Pinpoint the cell where the given text exists, returning its [X, Y] midpoint coordinate. 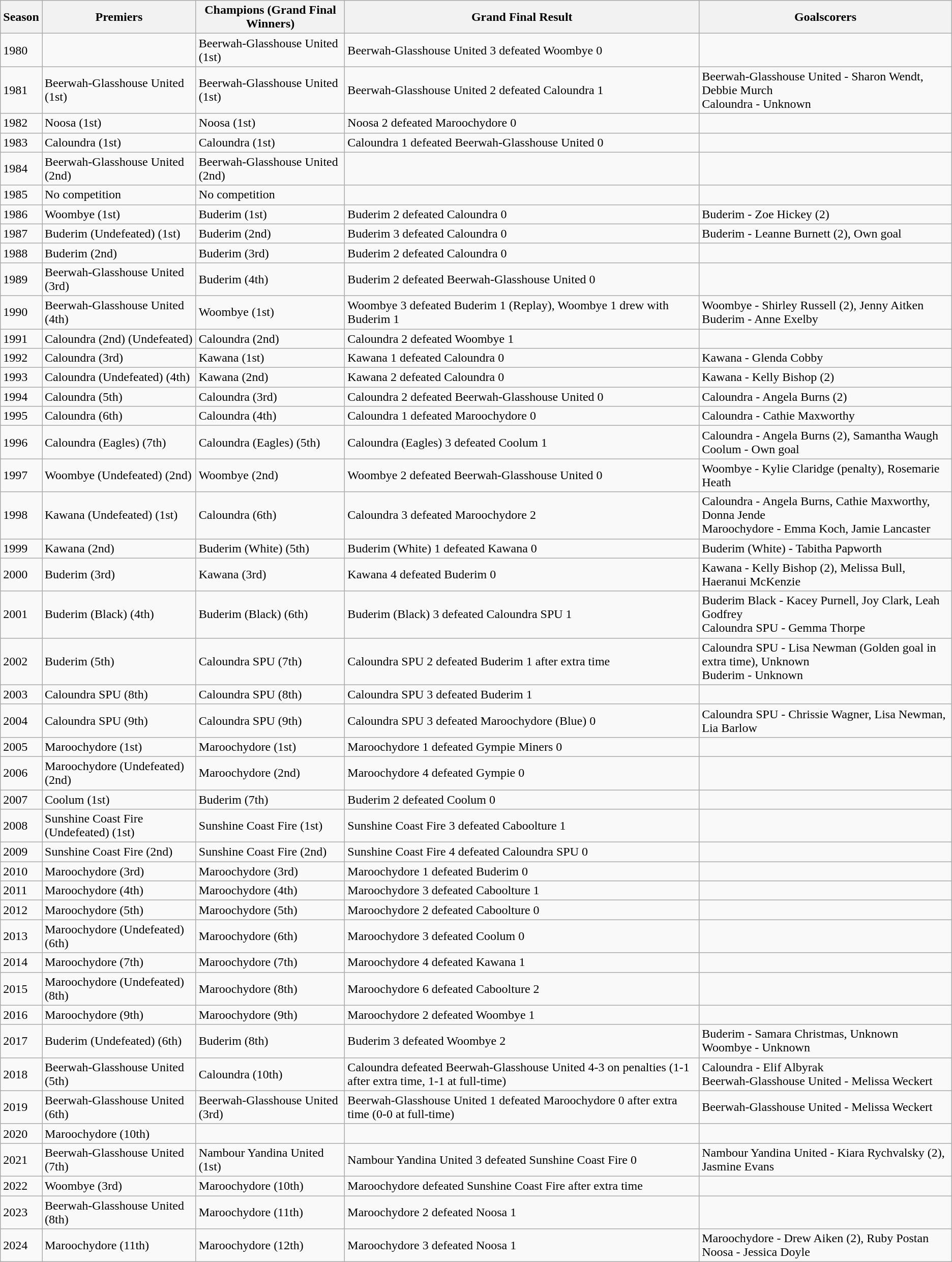
1986 [21, 214]
Maroochydore (Undefeated) (2nd) [119, 773]
Coolum (1st) [119, 799]
Buderim (5th) [119, 661]
Woombye (3rd) [119, 1186]
Sunshine Coast Fire (1st) [271, 826]
Beerwah-Glasshouse United 3 defeated Woombye 0 [522, 50]
Caloundra - Angela Burns, Cathie Maxworthy, Donna JendeMaroochydore - Emma Koch, Jamie Lancaster [826, 515]
Caloundra 1 defeated Beerwah-Glasshouse United 0 [522, 142]
Buderim - Leanne Burnett (2), Own goal [826, 233]
Goalscorers [826, 17]
2024 [21, 1245]
Caloundra (2nd) (Undefeated) [119, 338]
Buderim 3 defeated Caloundra 0 [522, 233]
Woombye - Kylie Claridge (penalty), Rosemarie Heath [826, 475]
Woombye 3 defeated Buderim 1 (Replay), Woombye 1 drew with Buderim 1 [522, 312]
1982 [21, 123]
Kawana - Glenda Cobby [826, 358]
Maroochydore 3 defeated Coolum 0 [522, 936]
Woombye (Undefeated) (2nd) [119, 475]
Buderim - Zoe Hickey (2) [826, 214]
Caloundra - Angela Burns (2), Samantha WaughCoolum - Own goal [826, 443]
Caloundra (Undefeated) (4th) [119, 377]
2004 [21, 720]
Beerwah-Glasshouse United (6th) [119, 1107]
2006 [21, 773]
Kawana 1 defeated Caloundra 0 [522, 358]
Caloundra - Cathie Maxworthy [826, 416]
Beerwah-Glasshouse United 1 defeated Maroochydore 0 after extra time (0-0 at full-time) [522, 1107]
Buderim Black - Kacey Purnell, Joy Clark, Leah GodfreyCaloundra SPU - Gemma Thorpe [826, 614]
Grand Final Result [522, 17]
1999 [21, 548]
Kawana 2 defeated Caloundra 0 [522, 377]
Beerwah-Glasshouse United (7th) [119, 1160]
Buderim 3 defeated Woombye 2 [522, 1041]
2016 [21, 1015]
Maroochydore (2nd) [271, 773]
Sunshine Coast Fire (Undefeated) (1st) [119, 826]
Buderim 2 defeated Beerwah-Glasshouse United 0 [522, 279]
Beerwah-Glasshouse United - Sharon Wendt, Debbie MurchCaloundra - Unknown [826, 90]
Caloundra (10th) [271, 1074]
Caloundra defeated Beerwah-Glasshouse United 4-3 on penalties (1-1 after extra time, 1-1 at full-time) [522, 1074]
2001 [21, 614]
Woombye - Shirley Russell (2), Jenny AitkenBuderim - Anne Exelby [826, 312]
Caloundra (Eagles) (7th) [119, 443]
Beerwah-Glasshouse United (5th) [119, 1074]
1992 [21, 358]
2020 [21, 1133]
1991 [21, 338]
Buderim (Black) 3 defeated Caloundra SPU 1 [522, 614]
Buderim (White) - Tabitha Papworth [826, 548]
2007 [21, 799]
Woombye (2nd) [271, 475]
2019 [21, 1107]
2014 [21, 962]
Sunshine Coast Fire 4 defeated Caloundra SPU 0 [522, 852]
1994 [21, 397]
Maroochydore 2 defeated Caboolture 0 [522, 910]
Caloundra 1 defeated Maroochydore 0 [522, 416]
2015 [21, 989]
Maroochydore (8th) [271, 989]
Maroochydore 4 defeated Kawana 1 [522, 962]
1981 [21, 90]
1995 [21, 416]
Caloundra SPU - Lisa Newman (Golden goal in extra time), UnknownBuderim - Unknown [826, 661]
1989 [21, 279]
1987 [21, 233]
Maroochydore 6 defeated Caboolture 2 [522, 989]
Buderim (White) (5th) [271, 548]
Caloundra SPU - Chrissie Wagner, Lisa Newman, Lia Barlow [826, 720]
2009 [21, 852]
1998 [21, 515]
1984 [21, 169]
Caloundra - Elif AlbyrakBeerwah-Glasshouse United - Melissa Weckert [826, 1074]
1983 [21, 142]
Woombye 2 defeated Beerwah-Glasshouse United 0 [522, 475]
Beerwah-Glasshouse United (4th) [119, 312]
2008 [21, 826]
Buderim (4th) [271, 279]
Buderim (Undefeated) (6th) [119, 1041]
Kawana 4 defeated Buderim 0 [522, 575]
Maroochydore defeated Sunshine Coast Fire after extra time [522, 1186]
1985 [21, 195]
2022 [21, 1186]
Maroochydore 1 defeated Buderim 0 [522, 871]
Caloundra (Eagles) (5th) [271, 443]
Buderim (Black) (4th) [119, 614]
Premiers [119, 17]
Buderim (1st) [271, 214]
1990 [21, 312]
Buderim 2 defeated Coolum 0 [522, 799]
Maroochydore (12th) [271, 1245]
Season [21, 17]
Caloundra - Angela Burns (2) [826, 397]
Maroochydore 3 defeated Caboolture 1 [522, 891]
Maroochydore (Undefeated) (6th) [119, 936]
Nambour Yandina United - Kiara Rychvalsky (2), Jasmine Evans [826, 1160]
Kawana (3rd) [271, 575]
Maroochydore 4 defeated Gympie 0 [522, 773]
Buderim (7th) [271, 799]
1996 [21, 443]
Champions (Grand Final Winners) [271, 17]
Maroochydore 2 defeated Noosa 1 [522, 1212]
Beerwah-Glasshouse United (8th) [119, 1212]
2000 [21, 575]
Caloundra SPU 2 defeated Buderim 1 after extra time [522, 661]
2011 [21, 891]
Caloundra 2 defeated Woombye 1 [522, 338]
2013 [21, 936]
Buderim (8th) [271, 1041]
Beerwah-Glasshouse United 2 defeated Caloundra 1 [522, 90]
2003 [21, 694]
Maroochydore (6th) [271, 936]
Caloundra SPU (7th) [271, 661]
Caloundra (Eagles) 3 defeated Coolum 1 [522, 443]
2018 [21, 1074]
1980 [21, 50]
Kawana - Kelly Bishop (2), Melissa Bull, Haeranui McKenzie [826, 575]
2002 [21, 661]
Sunshine Coast Fire 3 defeated Caboolture 1 [522, 826]
Kawana (Undefeated) (1st) [119, 515]
1997 [21, 475]
Maroochydore (Undefeated) (8th) [119, 989]
Nambour Yandina United 3 defeated Sunshine Coast Fire 0 [522, 1160]
Kawana (1st) [271, 358]
2010 [21, 871]
Maroochydore 1 defeated Gympie Miners 0 [522, 747]
2017 [21, 1041]
Kawana - Kelly Bishop (2) [826, 377]
Maroochydore - Drew Aiken (2), Ruby PostanNoosa - Jessica Doyle [826, 1245]
2005 [21, 747]
Maroochydore 2 defeated Woombye 1 [522, 1015]
Caloundra SPU 3 defeated Maroochydore (Blue) 0 [522, 720]
1993 [21, 377]
Caloundra SPU 3 defeated Buderim 1 [522, 694]
Buderim (Black) (6th) [271, 614]
Beerwah-Glasshouse United - Melissa Weckert [826, 1107]
1988 [21, 253]
Noosa 2 defeated Maroochydore 0 [522, 123]
2021 [21, 1160]
Buderim (Undefeated) (1st) [119, 233]
Nambour Yandina United (1st) [271, 1160]
2023 [21, 1212]
2012 [21, 910]
Maroochydore 3 defeated Noosa 1 [522, 1245]
Caloundra 2 defeated Beerwah-Glasshouse United 0 [522, 397]
Caloundra (2nd) [271, 338]
Caloundra (5th) [119, 397]
Buderim - Samara Christmas, UnknownWoombye - Unknown [826, 1041]
Caloundra 3 defeated Maroochydore 2 [522, 515]
Caloundra (4th) [271, 416]
Buderim (White) 1 defeated Kawana 0 [522, 548]
